Find where the given text appears and provide that cell's center as [x, y] coordinate. 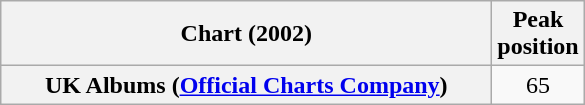
65 [538, 85]
UK Albums (Official Charts Company) [246, 85]
Peakposition [538, 34]
Chart (2002) [246, 34]
